For the text-containing cell, return its midpoint in [x, y] coordinate format. 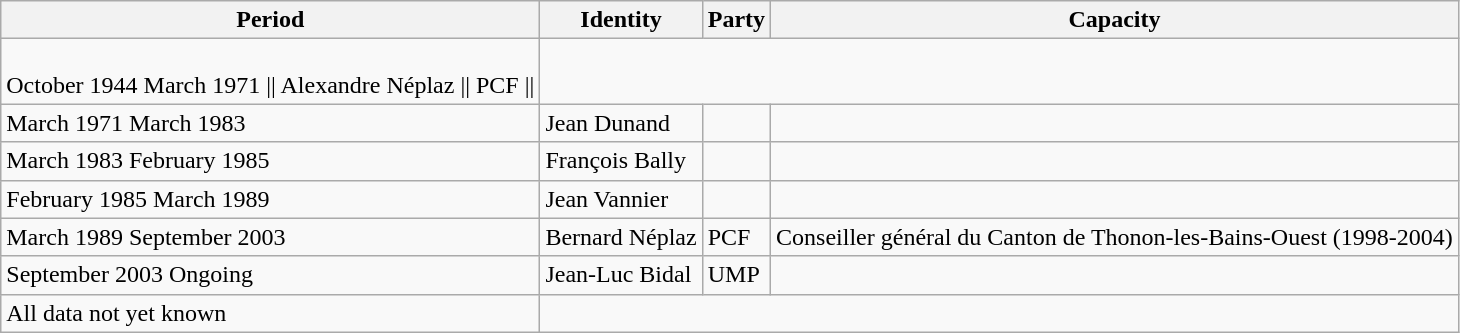
Bernard Néplaz [621, 237]
Party [736, 20]
March 1971 March 1983 [270, 123]
September 2003 Ongoing [270, 275]
UMP [736, 275]
February 1985 March 1989 [270, 199]
March 1983 February 1985 [270, 161]
March 1989 September 2003 [270, 237]
Capacity [1115, 20]
Conseiller général du Canton de Thonon-les-Bains-Ouest (1998-2004) [1115, 237]
Identity [621, 20]
Jean-Luc Bidal [621, 275]
Jean Dunand [621, 123]
PCF [736, 237]
Jean Vannier [621, 199]
October 1944 March 1971 || Alexandre Néplaz || PCF || [270, 72]
François Bally [621, 161]
All data not yet known [270, 313]
Period [270, 20]
